Determine the [x, y] coordinate at the center of the cell enclosing the given text.  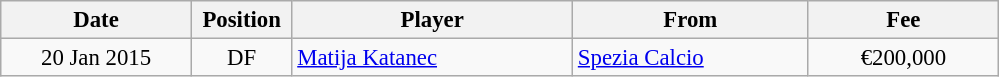
Position [242, 20]
Player [432, 20]
Spezia Calcio [691, 58]
20 Jan 2015 [96, 58]
Date [96, 20]
Matija Katanec [432, 58]
From [691, 20]
€200,000 [904, 58]
Fee [904, 20]
DF [242, 58]
